Pinpoint the cell where the given text exists, returning its [x, y] midpoint coordinate. 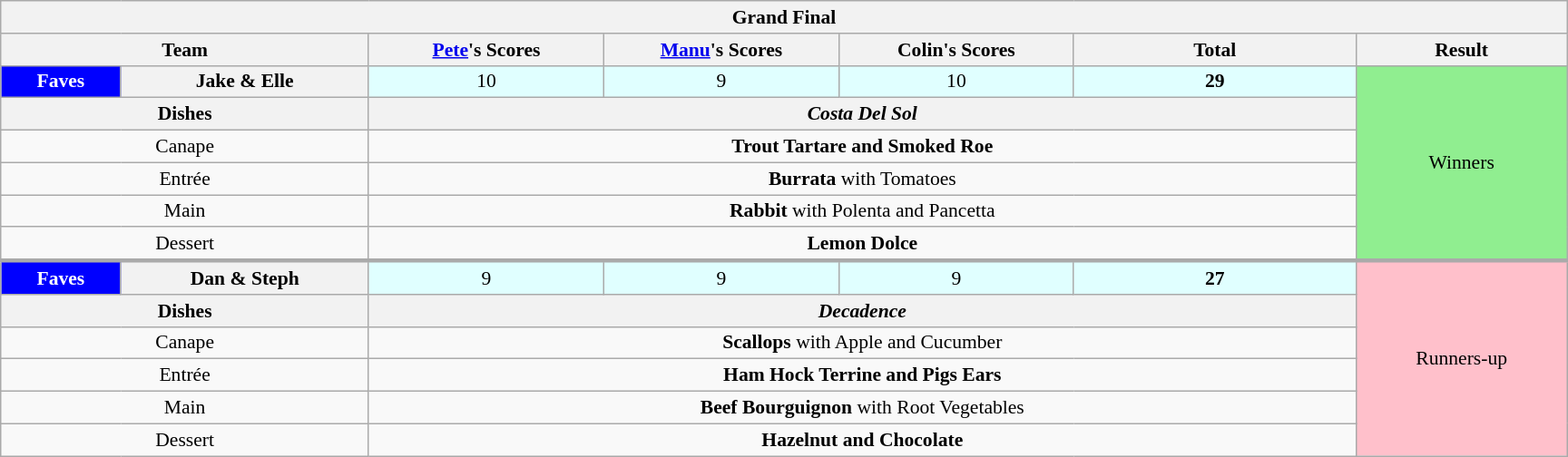
Rabbit with Polenta and Pancetta [862, 211]
Decadence [862, 311]
27 [1214, 277]
Grand Final [784, 17]
Hazelnut and Chocolate [862, 440]
Manu's Scores [720, 50]
29 [1214, 82]
Beef Bourguignon with Root Vegetables [862, 408]
Team [185, 50]
Runners-up [1461, 359]
Dan & Steph [245, 277]
Scallops with Apple and Cucumber [862, 343]
Result [1461, 50]
Ham Hock Terrine and Pigs Ears [862, 375]
Burrata with Tomatoes [862, 179]
Pete's Scores [486, 50]
Colin's Scores [956, 50]
Trout Tartare and Smoked Roe [862, 147]
Costa Del Sol [862, 114]
Lemon Dolce [862, 245]
Total [1214, 50]
Jake & Elle [245, 82]
Winners [1461, 163]
